Find where the given text appears and provide that cell's center as [X, Y] coordinate. 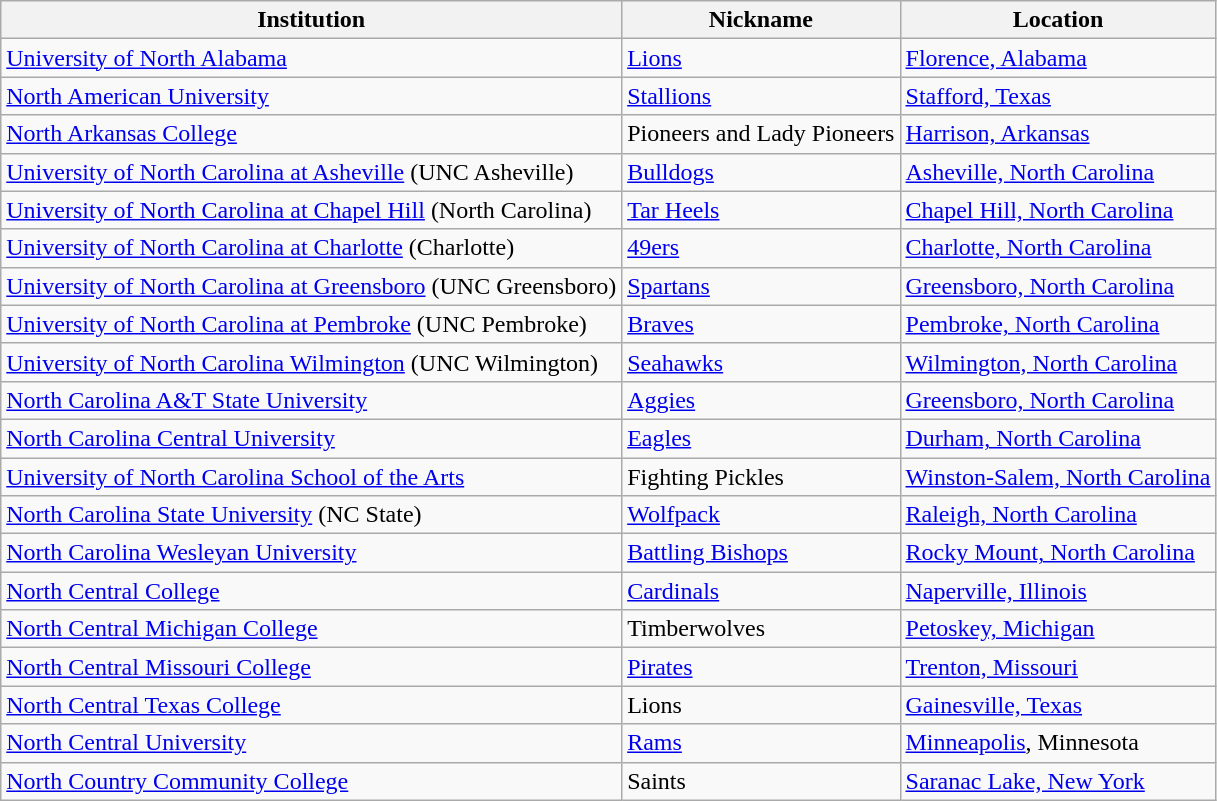
Tar Heels [761, 210]
Stafford, Texas [1058, 96]
Saranac Lake, New York [1058, 781]
North Central Texas College [312, 705]
Trenton, Missouri [1058, 667]
Seahawks [761, 362]
Winston-Salem, North Carolina [1058, 477]
Braves [761, 324]
Harrison, Arkansas [1058, 134]
Nickname [761, 20]
Fighting Pickles [761, 477]
Timberwolves [761, 629]
Gainesville, Texas [1058, 705]
North American University [312, 96]
Petoskey, Michigan [1058, 629]
North Central Missouri College [312, 667]
Wolfpack [761, 515]
Naperville, Illinois [1058, 591]
University of North Carolina at Pembroke (UNC Pembroke) [312, 324]
Location [1058, 20]
University of North Carolina School of the Arts [312, 477]
North Carolina State University (NC State) [312, 515]
Battling Bishops [761, 553]
North Central College [312, 591]
University of North Carolina at Asheville (UNC Asheville) [312, 172]
Raleigh, North Carolina [1058, 515]
Bulldogs [761, 172]
Pembroke, North Carolina [1058, 324]
University of North Carolina at Charlotte (Charlotte) [312, 248]
Pirates [761, 667]
Wilmington, North Carolina [1058, 362]
University of North Alabama [312, 58]
Eagles [761, 438]
Cardinals [761, 591]
Chapel Hill, North Carolina [1058, 210]
North Arkansas College [312, 134]
North Central University [312, 743]
49ers [761, 248]
Aggies [761, 400]
North Country Community College [312, 781]
Pioneers and Lady Pioneers [761, 134]
Asheville, North Carolina [1058, 172]
University of North Carolina Wilmington (UNC Wilmington) [312, 362]
North Carolina Central University [312, 438]
North Carolina A&T State University [312, 400]
North Carolina Wesleyan University [312, 553]
Minneapolis, Minnesota [1058, 743]
University of North Carolina at Greensboro (UNC Greensboro) [312, 286]
Rams [761, 743]
Rocky Mount, North Carolina [1058, 553]
Florence, Alabama [1058, 58]
Stallions [761, 96]
Saints [761, 781]
Durham, North Carolina [1058, 438]
Charlotte, North Carolina [1058, 248]
Institution [312, 20]
Spartans [761, 286]
North Central Michigan College [312, 629]
University of North Carolina at Chapel Hill (North Carolina) [312, 210]
